Find where the given text appears and provide that cell's center as [x, y] coordinate. 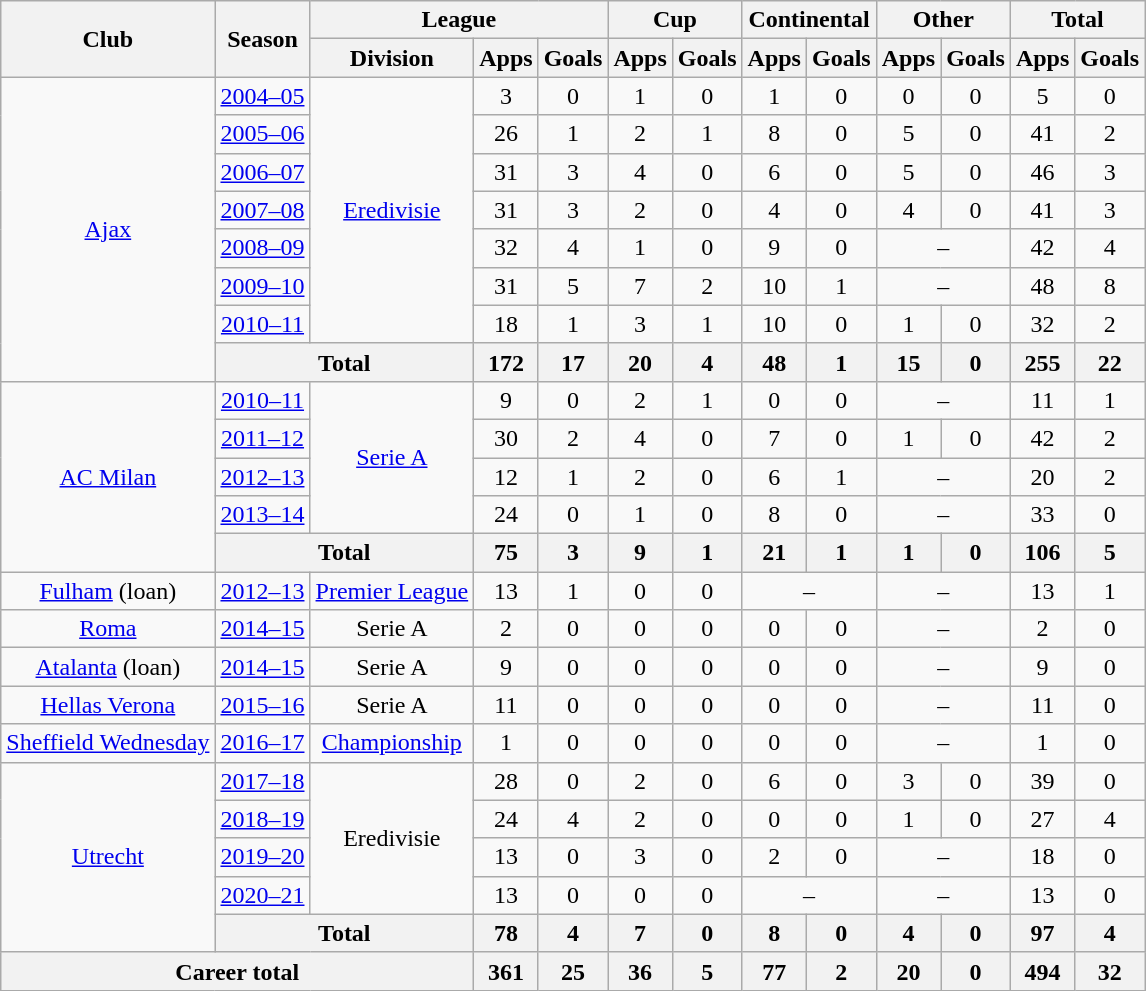
2020–21 [262, 895]
2009–10 [262, 286]
Sheffield Wednesday [108, 743]
36 [640, 971]
Continental [809, 20]
2005–06 [262, 134]
39 [1042, 781]
Ajax [108, 229]
2004–05 [262, 96]
22 [1110, 362]
75 [506, 553]
Career total [238, 971]
28 [506, 781]
Season [262, 39]
Other [943, 20]
2011–12 [262, 438]
33 [1042, 515]
Championship [392, 743]
2016–17 [262, 743]
30 [506, 438]
Roma [108, 629]
Atalanta (loan) [108, 667]
2007–08 [262, 210]
12 [506, 477]
2006–07 [262, 172]
League [459, 20]
2017–18 [262, 781]
Premier League [392, 591]
494 [1042, 971]
2015–16 [262, 705]
77 [774, 971]
Club [108, 39]
Utrecht [108, 857]
26 [506, 134]
Division [392, 58]
25 [573, 971]
27 [1042, 819]
361 [506, 971]
Fulham (loan) [108, 591]
Hellas Verona [108, 705]
2019–20 [262, 857]
21 [774, 553]
AC Milan [108, 476]
2013–14 [262, 515]
255 [1042, 362]
106 [1042, 553]
15 [908, 362]
Cup [675, 20]
2008–09 [262, 248]
17 [573, 362]
2018–19 [262, 819]
46 [1042, 172]
172 [506, 362]
78 [506, 933]
97 [1042, 933]
